Return the [X, Y] coordinate for the center point of the cell that contains the specified text.  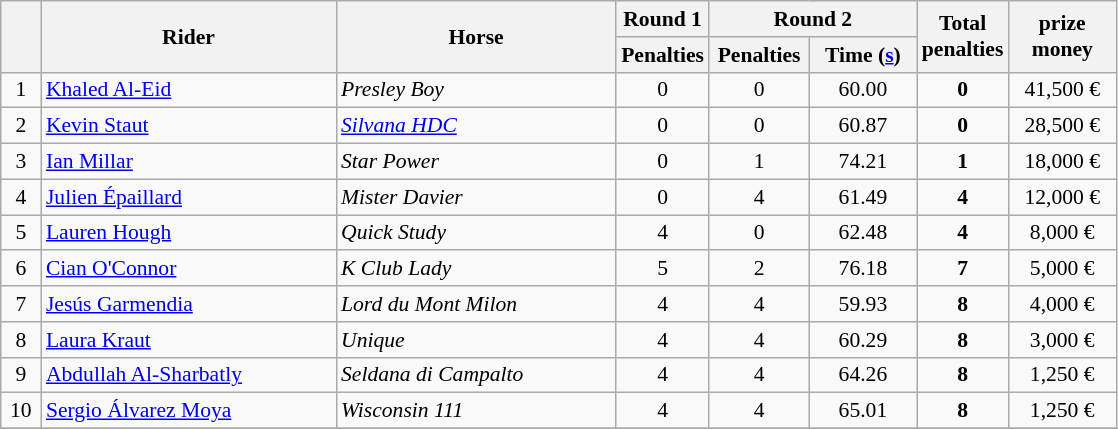
Horse [476, 36]
Rider [188, 36]
Lord du Mont Milon [476, 304]
Quick Study [476, 233]
60.87 [863, 126]
Jesús Garmendia [188, 304]
Ian Millar [188, 162]
60.29 [863, 340]
Abdullah Al-Sharbatly [188, 375]
12,000 € [1062, 197]
65.01 [863, 411]
62.48 [863, 233]
Sergio Álvarez Moya [188, 411]
Round 1 [662, 19]
3,000 € [1062, 340]
4,000 € [1062, 304]
6 [21, 269]
18,000 € [1062, 162]
60.00 [863, 90]
41,500 € [1062, 90]
Unique [476, 340]
Cian O'Connor [188, 269]
Lauren Hough [188, 233]
10 [21, 411]
Round 2 [813, 19]
Laura Kraut [188, 340]
Totalpenalties [963, 36]
Kevin Staut [188, 126]
8,000 € [1062, 233]
prizemoney [1062, 36]
Khaled Al-Eid [188, 90]
Mister Davier [476, 197]
Star Power [476, 162]
61.49 [863, 197]
76.18 [863, 269]
Julien Épaillard [188, 197]
Silvana HDC [476, 126]
28,500 € [1062, 126]
Presley Boy [476, 90]
Time (s) [863, 55]
64.26 [863, 375]
74.21 [863, 162]
5,000 € [1062, 269]
59.93 [863, 304]
Wisconsin 111 [476, 411]
K Club Lady [476, 269]
9 [21, 375]
3 [21, 162]
Seldana di Campalto [476, 375]
